From the cell containing the given text, extract its center point as [X, Y] coordinate. 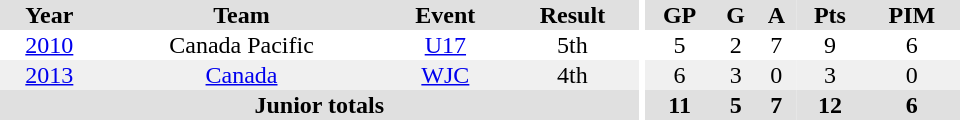
2013 [50, 75]
2 [736, 45]
PIM [912, 15]
U17 [445, 45]
G [736, 15]
GP [679, 15]
A [776, 15]
Canada [242, 75]
5th [572, 45]
Pts [830, 15]
12 [830, 105]
Event [445, 15]
Canada Pacific [242, 45]
Result [572, 15]
WJC [445, 75]
9 [830, 45]
Junior totals [320, 105]
2010 [50, 45]
Year [50, 15]
4th [572, 75]
11 [679, 105]
Team [242, 15]
